Find where the given text appears and provide that cell's center as (x, y) coordinate. 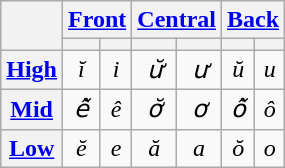
ơ (200, 109)
Low (32, 148)
u (270, 70)
ư (200, 70)
a (200, 148)
ĭ (82, 70)
ê̆ (82, 109)
ĕ (82, 148)
e (116, 148)
ơ̆ (154, 109)
Central (177, 20)
ô (270, 109)
Front (98, 20)
Mid (32, 109)
ă (154, 148)
ê (116, 109)
o (270, 148)
ŭ (238, 70)
i (116, 70)
High (32, 70)
ư̆ (154, 70)
ŏ (238, 148)
ô̆ (238, 109)
Back (254, 20)
